Search for the cell housing the specified text and yield its (X, Y) center coordinate. 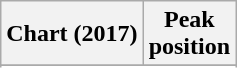
Chart (2017) (72, 34)
Peakposition (189, 34)
